Output the [X, Y] coordinate of the center of the cell containing the given text.  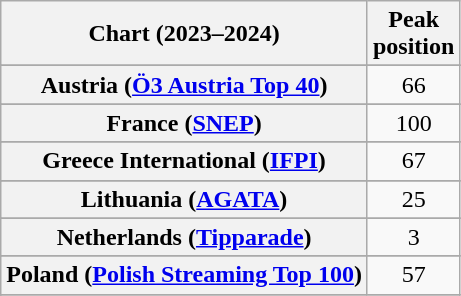
66 [413, 85]
Austria (Ö3 Austria Top 40) [184, 85]
France (SNEP) [184, 123]
Poland (Polish Streaming Top 100) [184, 275]
Netherlands (Tipparade) [184, 237]
Peakposition [413, 34]
57 [413, 275]
Lithuania (AGATA) [184, 199]
100 [413, 123]
25 [413, 199]
67 [413, 161]
3 [413, 237]
Greece International (IFPI) [184, 161]
Chart (2023–2024) [184, 34]
